Pinpoint the cell where the given text exists, returning its [X, Y] midpoint coordinate. 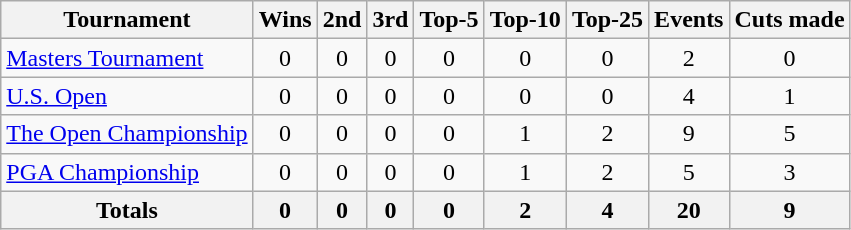
2nd [342, 20]
Masters Tournament [127, 58]
3 [790, 172]
Wins [285, 20]
3rd [390, 20]
Tournament [127, 20]
Top-5 [449, 20]
U.S. Open [127, 96]
20 [689, 210]
Top-10 [525, 20]
PGA Championship [127, 172]
Cuts made [790, 20]
The Open Championship [127, 134]
Events [689, 20]
Totals [127, 210]
Top-25 [607, 20]
